Output the [X, Y] coordinate of the center of the cell containing the given text.  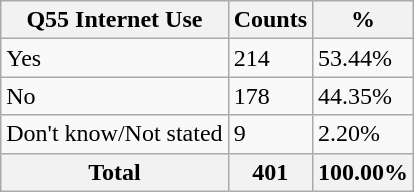
Total [114, 172]
% [364, 20]
53.44% [364, 58]
2.20% [364, 134]
214 [270, 58]
44.35% [364, 96]
401 [270, 172]
178 [270, 96]
Don't know/Not stated [114, 134]
Counts [270, 20]
100.00% [364, 172]
No [114, 96]
Yes [114, 58]
9 [270, 134]
Q55 Internet Use [114, 20]
